Scan for the cell matching the given text and deliver its (X, Y) coordinate at center. 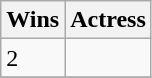
Wins (33, 20)
2 (33, 58)
Actress (108, 20)
